Return (X, Y) of the center of cell containing provided text 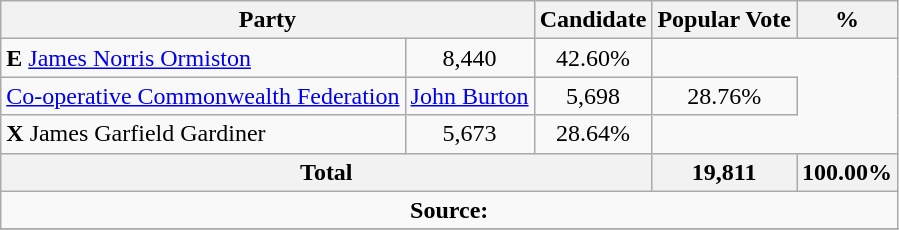
28.64% (593, 134)
Source: (450, 210)
Co-operative Commonwealth Federation (203, 96)
5,698 (593, 96)
John Burton (470, 96)
Total (326, 172)
100.00% (848, 172)
Popular Vote (724, 20)
Party (268, 20)
5,673 (470, 134)
% (848, 20)
8,440 (470, 58)
19,811 (724, 172)
E James Norris Ormiston (203, 58)
28.76% (724, 96)
42.60% (593, 58)
X James Garfield Gardiner (203, 134)
Candidate (593, 20)
